Extract the [x, y] coordinate from the center of the cell holding the provided text.  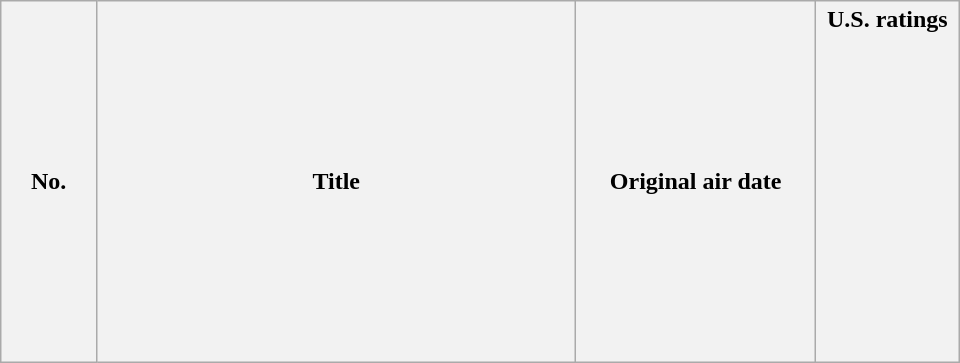
Title [336, 182]
No. [49, 182]
U.S. ratings [887, 182]
Original air date [696, 182]
